Locate the cell with the specified text and output its [X, Y] center coordinate. 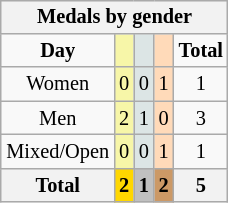
Day [58, 51]
Medals by gender [114, 17]
Mixed/Open [58, 152]
5 [201, 185]
Men [58, 118]
Women [58, 84]
3 [201, 118]
